Determine the (x, y) coordinate at the center of the cell enclosing the given text.  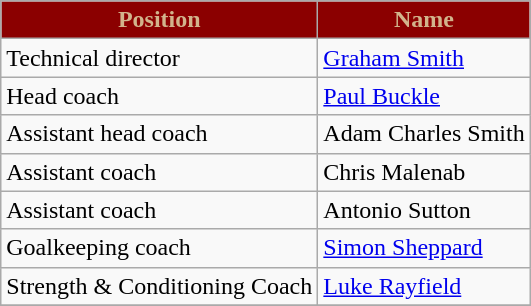
Position (160, 20)
Adam Charles Smith (424, 134)
Technical director (160, 58)
Chris Malenab (424, 172)
Assistant head coach (160, 134)
Graham Smith (424, 58)
Head coach (160, 96)
Goalkeeping coach (160, 248)
Paul Buckle (424, 96)
Name (424, 20)
Antonio Sutton (424, 210)
Luke Rayfield (424, 286)
Strength & Conditioning Coach (160, 286)
Simon Sheppard (424, 248)
